Output the (x, y) coordinate of the center of the cell containing the given text.  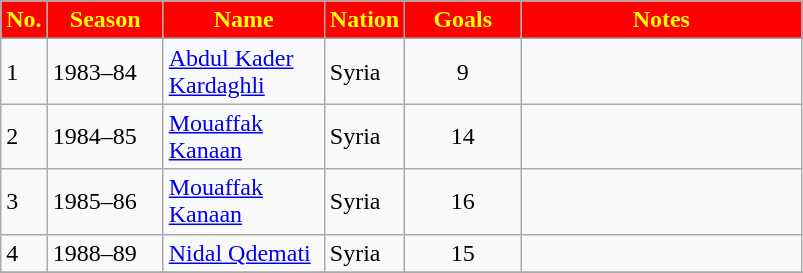
16 (463, 202)
Nation (364, 20)
1985–86 (105, 202)
15 (463, 253)
Notes (662, 20)
No. (24, 20)
2 (24, 136)
3 (24, 202)
Season (105, 20)
9 (463, 72)
1 (24, 72)
Abdul Kader Kardaghli (244, 72)
1983–84 (105, 72)
4 (24, 253)
1984–85 (105, 136)
1988–89 (105, 253)
14 (463, 136)
Goals (463, 20)
Nidal Qdemati (244, 253)
Name (244, 20)
